Detect which cell encompasses the target text, then output its (x, y) center coordinate. 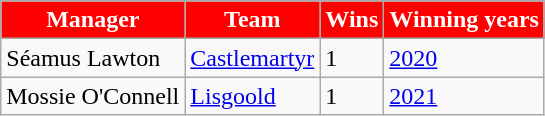
Winning years (464, 20)
Castlemartyr (252, 58)
Mossie O'Connell (93, 96)
Team (252, 20)
Lisgoold (252, 96)
Wins (352, 20)
Manager (93, 20)
2021 (464, 96)
Séamus Lawton (93, 58)
2020 (464, 58)
